Locate the cell with the specified text and output its [X, Y] center coordinate. 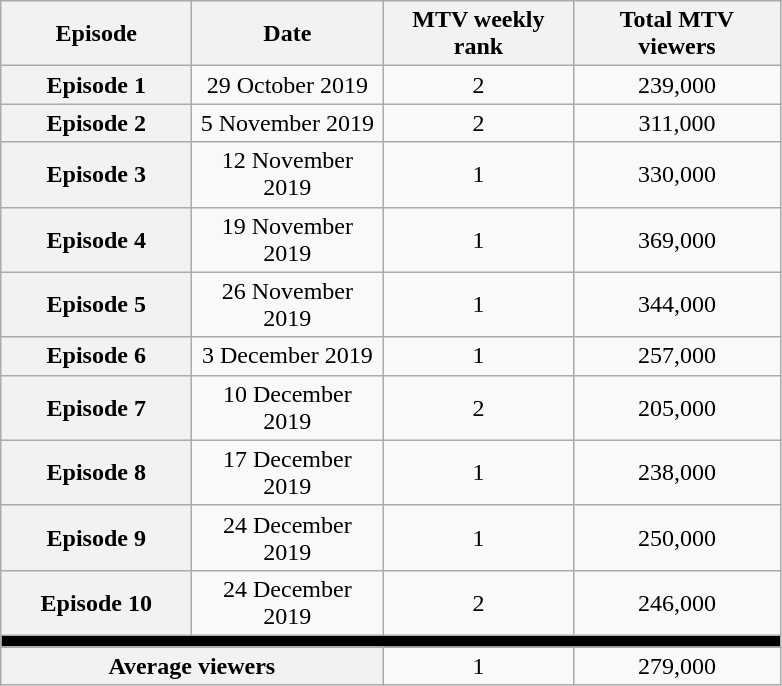
26 November 2019 [288, 304]
Date [288, 34]
Episode 6 [96, 356]
Episode 2 [96, 123]
Episode 10 [96, 602]
Episode 3 [96, 174]
239,000 [677, 85]
Average viewers [192, 665]
12 November 2019 [288, 174]
Episode [96, 34]
344,000 [677, 304]
29 October 2019 [288, 85]
Episode 9 [96, 538]
205,000 [677, 408]
257,000 [677, 356]
246,000 [677, 602]
Episode 1 [96, 85]
Episode 4 [96, 240]
238,000 [677, 472]
Episode 7 [96, 408]
279,000 [677, 665]
19 November 2019 [288, 240]
MTV weekly rank [478, 34]
10 December 2019 [288, 408]
369,000 [677, 240]
Episode 8 [96, 472]
250,000 [677, 538]
3 December 2019 [288, 356]
5 November 2019 [288, 123]
311,000 [677, 123]
Episode 5 [96, 304]
Total MTV viewers [677, 34]
330,000 [677, 174]
17 December 2019 [288, 472]
